Determine the (x, y) coordinate at the center of the cell enclosing the given text.  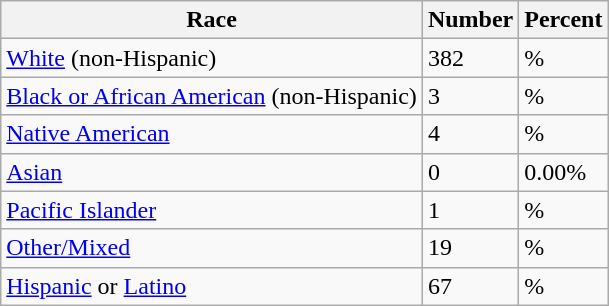
3 (470, 96)
Pacific Islander (212, 210)
Asian (212, 172)
382 (470, 58)
4 (470, 134)
Number (470, 20)
Other/Mixed (212, 248)
Race (212, 20)
Hispanic or Latino (212, 286)
1 (470, 210)
0.00% (564, 172)
67 (470, 286)
Native American (212, 134)
Percent (564, 20)
Black or African American (non-Hispanic) (212, 96)
19 (470, 248)
White (non-Hispanic) (212, 58)
0 (470, 172)
